Extract the [x, y] coordinate from the center of the cell holding the provided text.  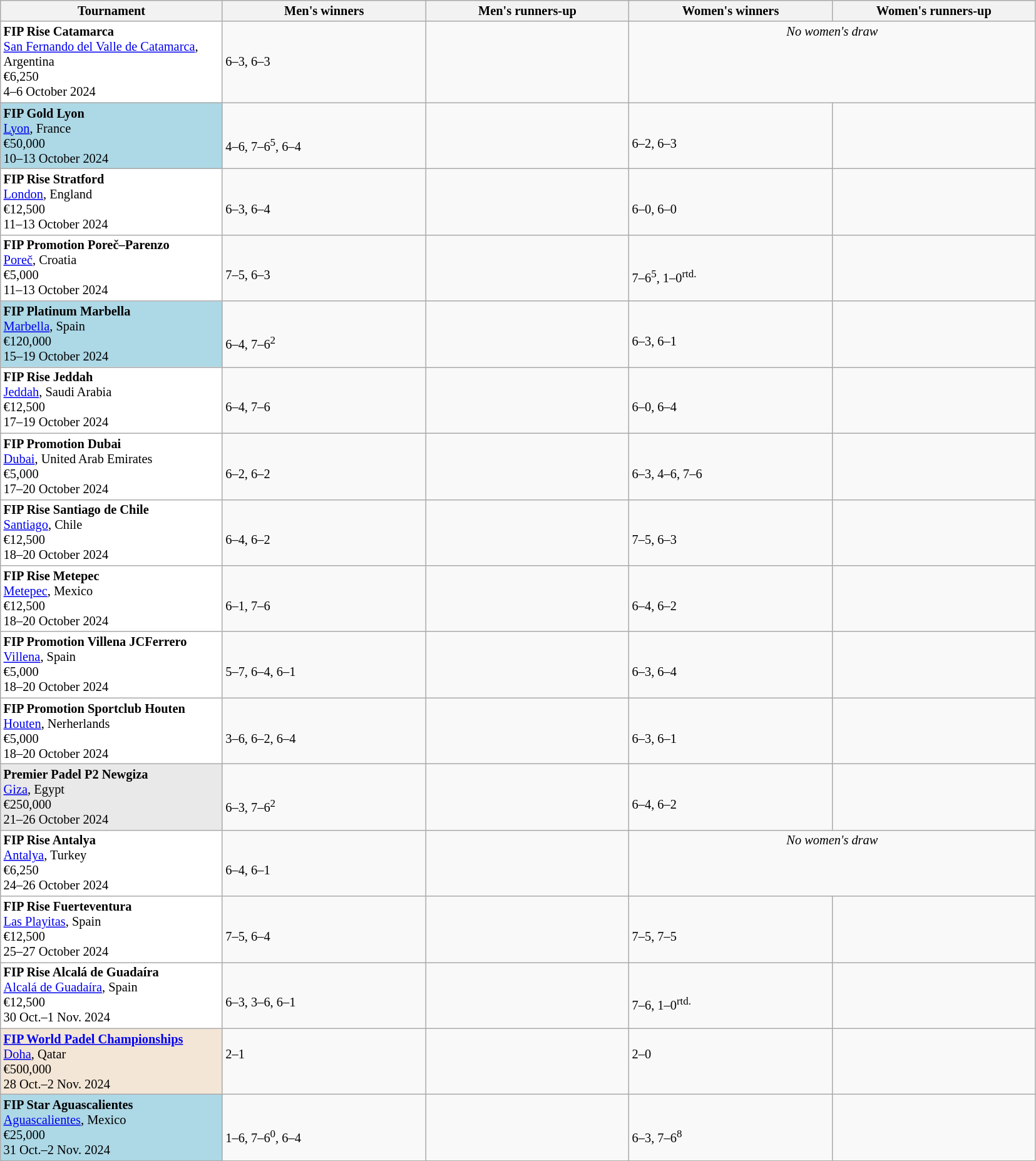
6–3, 3–6, 6–1 [324, 995]
FIP Gold LyonLyon, France€50,00010–13 October 2024 [111, 136]
2–0 [731, 1061]
FIP Promotion DubaiDubai, United Arab Emirates€5,00017–20 October 2024 [111, 466]
7–6, 1–0rtd. [731, 995]
6–3, 7–68 [731, 1127]
FIP Rise JeddahJeddah, Saudi Arabia€12,50017–19 October 2024 [111, 400]
6–4, 7–62 [324, 334]
FIP Rise Santiago de ChileSantiago, Chile€12,50018–20 October 2024 [111, 533]
FIP Rise Alcalá de GuadaíraAlcalá de Guadaíra, Spain€12,50030 Oct.–1 Nov. 2024 [111, 995]
7–65, 1–0rtd. [731, 268]
2–1 [324, 1061]
FIP Rise MetepecMetepec, Mexico€12,50018–20 October 2024 [111, 598]
FIP Promotion Sportclub HoutenHouten, Nerherlands€5,00018–20 October 2024 [111, 731]
6–2, 6–2 [324, 466]
Tournament [111, 11]
FIP Rise AntalyaAntalya, Turkey€6,25024–26 October 2024 [111, 863]
4–6, 7–65, 6–4 [324, 136]
6–0, 6–0 [731, 202]
6–3, 7–62 [324, 797]
Women's runners-up [934, 11]
6–3, 4–6, 7–6 [731, 466]
Men's winners [324, 11]
6–0, 6–4 [731, 400]
7–5, 6–4 [324, 929]
Premier Padel P2 NewgizaGiza, Egypt€250,00021–26 October 2024 [111, 797]
6–4, 6–1 [324, 863]
FIP Platinum MarbellaMarbella, Spain€120,00015–19 October 2024 [111, 334]
5–7, 6–4, 6–1 [324, 665]
FIP Rise CatamarcaSan Fernando del Valle de Catamarca, Argentina€6,2504–6 October 2024 [111, 62]
FIP World Padel ChampionshipsDoha, Qatar€500,00028 Oct.–2 Nov. 2024 [111, 1061]
7–5, 7–5 [731, 929]
FIP Star AguascalientesAguascalientes, Mexico€25,00031 Oct.–2 Nov. 2024 [111, 1127]
1–6, 7–60, 6–4 [324, 1127]
Men's runners-up [527, 11]
FIP Rise StratfordLondon, England€12,50011–13 October 2024 [111, 202]
3–6, 6–2, 6–4 [324, 731]
6–1, 7–6 [324, 598]
6–4, 7–6 [324, 400]
Women's winners [731, 11]
FIP Rise FuerteventuraLas Playitas, Spain€12,50025–27 October 2024 [111, 929]
6–3, 6–3 [324, 62]
6–2, 6–3 [731, 136]
FIP Promotion Poreč–ParenzoPoreč, Croatia€5,00011–13 October 2024 [111, 268]
FIP Promotion Villena JCFerreroVillena, Spain€5,00018–20 October 2024 [111, 665]
